Determine the [X, Y] coordinate at the center of the cell enclosing the given text.  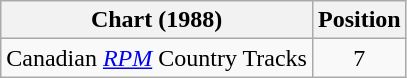
7 [359, 58]
Chart (1988) [157, 20]
Position [359, 20]
Canadian RPM Country Tracks [157, 58]
